Extract the [X, Y] coordinate from the center of the cell holding the provided text.  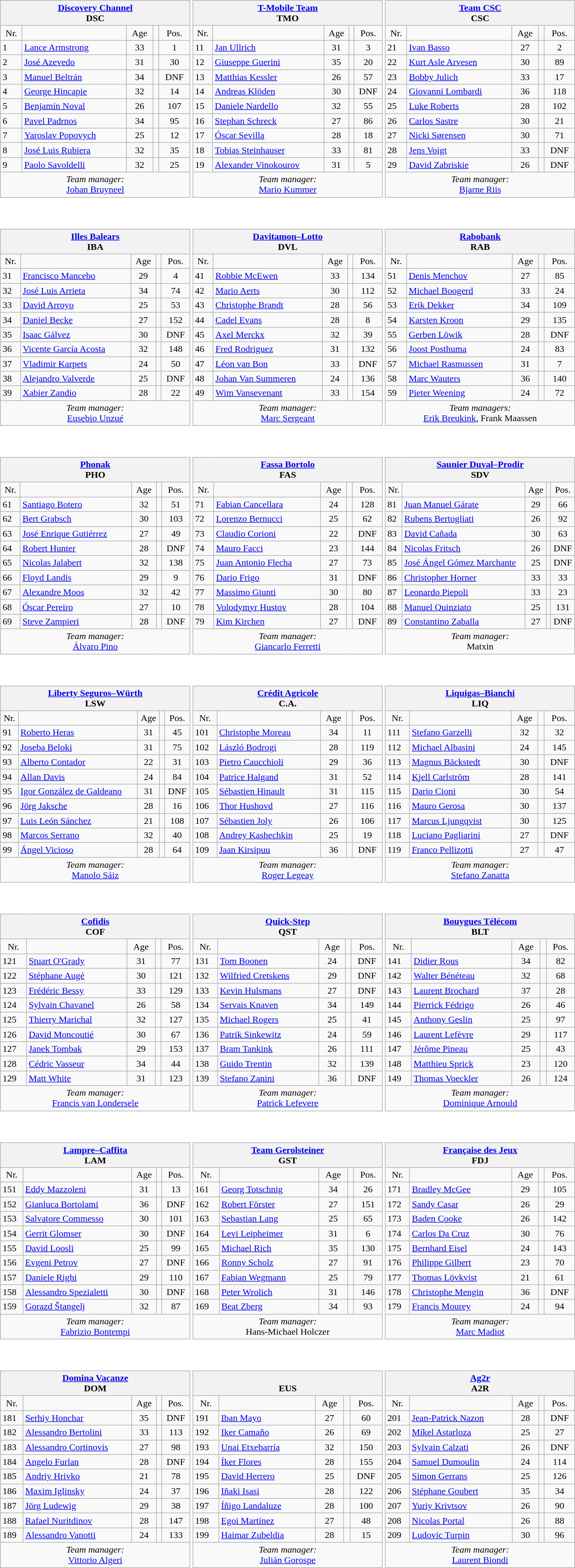
Michael Rasmussen [459, 364]
198 [206, 1520]
172 [397, 1204]
Yuriy Krivtsov [461, 1506]
Tobias Steinhauser [268, 150]
171 [397, 1190]
Francis Mourey [461, 1307]
Wilfried Cretskens [268, 976]
196 [206, 1491]
Baden Cooke [461, 1219]
Manuel Beltrán [74, 77]
Discovery Channel DSC [95, 13]
Laurent Lefèvre [461, 1034]
Iban Mayo [267, 1418]
Unai Etxebarría [267, 1447]
165 [206, 1248]
176 [397, 1263]
Bernhard Eisel [461, 1248]
Daniele Righi [77, 1277]
Íker Flores [267, 1462]
Mauro Facci [267, 548]
Vladimir Karpets [75, 364]
20 [368, 62]
José Ángel Gómez Marchante [464, 563]
130 [368, 1248]
Jaan Kirsipuu [269, 850]
206 [397, 1491]
Christopher Horner [464, 577]
Jean-Patrick Nazon [461, 1418]
José Luis Arrieta [75, 291]
Nicolas Portal [461, 1520]
Jan Ullrich [268, 47]
174 [397, 1233]
Míkel Astarloza [461, 1432]
Serhiy Honchar [77, 1418]
Lampre–Caffita LAM [95, 1155]
Rabobank RAB [480, 241]
Jens Voigt [459, 150]
Beat Zberg [269, 1307]
Team manager:Matxin [480, 641]
Francisco Mancebo [75, 276]
Team manager:Fabrizio Bontempi [95, 1327]
Denis Menchov [459, 276]
191 [206, 1418]
186 [12, 1491]
Andreas Klöden [268, 92]
166 [206, 1263]
Isaac Gálvez [75, 335]
178 [397, 1292]
Eddy Mazzoleni [77, 1190]
208 [397, 1520]
Joseba Beloki [78, 747]
177 [397, 1277]
David Zabriskie [459, 165]
Haimar Zubeldia [267, 1535]
Giovanni Lombardi [459, 92]
Fred Rodriguez [268, 349]
197 [206, 1506]
Wim Vansevenant [268, 393]
Nicolas Jalabert [76, 563]
José Luis Rubiera [74, 150]
Cofidis COF [95, 926]
167 [206, 1277]
194 [206, 1462]
Michael Rich [269, 1248]
David Arroyo [75, 305]
Guido Trentin [268, 1064]
Alexandre Moos [76, 592]
Alessandro Vanotti [77, 1535]
Team manager:Eusebio Unzué [95, 413]
Luis León Sánchez [78, 820]
157 [12, 1277]
Lorenzo Bernucci [267, 519]
202 [397, 1432]
Pietro Caucchioli [269, 762]
163 [206, 1219]
Cédric Vasseur [77, 1064]
Matt White [77, 1078]
José Azevedo [74, 62]
Ivan Basso [459, 47]
Kevin Hulsmans [268, 991]
Leonardo Piepoli [464, 592]
Kurt Asle Arvesen [459, 62]
Bobby Julich [459, 77]
Didier Rous [461, 961]
Michael Boogerd [459, 291]
Egoi Martínez [267, 1520]
Team Gerolsteiner GST [288, 1155]
Stephan Schreck [268, 121]
Patrice Halgand [269, 776]
Floyd Landis [76, 577]
192 [206, 1432]
Ronny Scholz [269, 1263]
Igor González de Galdeano [78, 791]
Iker Camaño [267, 1432]
Team manager:Francis van Londersele [95, 1098]
Team CSC CSC [480, 13]
Andriy Hrivko [77, 1476]
Franco Pellizotti [461, 850]
Team manager:Giancarlo Ferretti [288, 641]
Roberto Heras [78, 733]
140 [560, 378]
Matthias Kessler [268, 77]
Pavel Padrnos [74, 121]
Benjamín Noval [74, 106]
195 [206, 1476]
150 [366, 1447]
Quick-Step QST [288, 926]
Phonak PHO [95, 470]
Alexander Vinokourov [268, 165]
Gianluca Bortolami [77, 1204]
Matthieu Sprick [461, 1064]
Carlos Da Cruz [461, 1233]
Mauro Gerosa [461, 806]
Giuseppe Guerini [268, 62]
Team manager:Johan Bruyneel [95, 185]
Jörg Jaksche [78, 806]
Illes Balears IBA [95, 241]
Samuel Dumoulin [461, 1462]
Bram Tankink [268, 1049]
Team manager:Julián Gorospe [288, 1555]
Michael Rogers [268, 1020]
Liberty Seguros–Würth LSW [95, 698]
Fabian Wegmann [269, 1277]
Alberto Contador [78, 762]
Dario Frigo [267, 577]
Vicente García Acosta [75, 349]
Alessandro Spezialetti [77, 1292]
207 [397, 1506]
120 [561, 1064]
Levi Leipheimer [269, 1233]
159 [12, 1307]
Óscar Pereiro [76, 607]
Axel Merckx [268, 335]
Robert Förster [269, 1204]
Team manager:Manolo Sáiz [95, 870]
Gerrit Glomser [77, 1233]
10 [176, 607]
Carlos Sastre [459, 121]
Lance Armstrong [74, 47]
Pieter Weening [459, 393]
Sandy Casar [461, 1204]
Cadel Evans [268, 320]
Angelo Furlan [77, 1462]
Domina Vacanze DOM [95, 1384]
Marc Wauters [459, 378]
Bert Grabsch [76, 519]
Dario Cioni [461, 791]
Luke Roberts [459, 106]
Robert Hunter [76, 548]
Santiago Botero [76, 504]
David Herrero [267, 1476]
Constantino Zaballa [464, 621]
Liquigas–Bianchi LIQ [480, 698]
Sylvain Calzati [461, 1447]
Peter Wrolich [269, 1292]
Sébastien Hinault [269, 791]
169 [206, 1307]
EUS [288, 1384]
90 [559, 1506]
181 [12, 1418]
Janek Tombak [77, 1049]
205 [397, 1476]
Patrik Sinkewitz [268, 1034]
70 [560, 1263]
Mario Aerts [268, 291]
Volodymyr Hustov [267, 607]
Salvatore Commesso [77, 1219]
Alessandro Cortinovis [77, 1447]
David Moncoutié [77, 1034]
T-Mobile Team TMO [288, 13]
Georg Totschnig [269, 1190]
Alejandro Valverde [75, 378]
Team manager:Vittorio Algeri [95, 1555]
Saunier Duval–Prodir SDV [480, 470]
Claudio Corioni [267, 534]
Manuel Quinziato [464, 607]
Ag2r A2R [480, 1384]
Óscar Sevilla [268, 136]
Thierry Marichal [77, 1020]
Jérôme Pineau [461, 1049]
Íñigo Landaluze [267, 1506]
Yaroslav Popovych [74, 136]
Juan Antonio Flecha [267, 563]
Team manager:Hans-Michael Holczer [288, 1327]
164 [206, 1233]
Christophe Mengin [461, 1292]
Sébastien Joly [269, 820]
Steve Zampieri [76, 621]
Jörg Ludewig [77, 1506]
201 [397, 1418]
José Enrique Gutiérrez [76, 534]
Stuart O'Grady [77, 961]
199 [206, 1535]
Rafael Nuritdinov [77, 1520]
Laurent Brochard [461, 991]
Christophe Moreau [269, 733]
Iñaki Isasi [267, 1491]
Servais Knaven [268, 1005]
50 [176, 364]
Frédéric Bessy [77, 991]
Léon van Bon [268, 364]
Stéphane Augé [77, 976]
40 [177, 835]
Sylvain Chavanel [77, 1005]
209 [397, 1535]
Luciano Pagliarini [461, 835]
156 [12, 1263]
Paolo Savoldelli [74, 165]
Stefano Zanini [268, 1078]
Michael Albasini [461, 747]
175 [397, 1248]
Team manager:Patrick Lefevere [288, 1098]
100 [366, 1506]
Bradley McGee [461, 1190]
Ángel Vicioso [78, 850]
Team manager:Laurent Biondi [480, 1555]
Team manager:Marc Sergeant [288, 413]
110 [176, 1277]
203 [397, 1447]
Pierrick Fédrigo [461, 1005]
Team manager: Mario Kummer [288, 185]
Davitamon–Lotto DVL [288, 241]
Team manager:Bjarne Riis [480, 185]
193 [206, 1447]
Fassa Bortolo FAS [288, 470]
Magnus Bäckstedt [461, 762]
Crédit Agricole C.A. [288, 698]
Maxim Iglinsky [77, 1491]
Thor Hushovd [269, 806]
Christophe Brandt [268, 305]
Thomas Lövkvist [461, 1277]
David Cañada [464, 534]
Stefano Garzelli [461, 733]
Ludovic Turpin [461, 1535]
168 [206, 1292]
80 [367, 592]
Nicki Sørensen [459, 136]
Team manager:Dominique Arnould [480, 1098]
173 [397, 1219]
Robbie McEwen [268, 276]
60 [366, 1418]
George Hincapie [74, 92]
Anthony Geslin [461, 1020]
Sebastian Lang [269, 1219]
Team manager:Álvaro Pino [95, 641]
Team managers:Erik Breukink, Frank Maassen [480, 413]
Fabian Cancellara [267, 504]
188 [12, 1520]
Française des Jeux FDJ [480, 1155]
182 [12, 1432]
185 [12, 1476]
183 [12, 1447]
Andrey Kashechkin [269, 835]
Nicolas Fritsch [464, 548]
Kim Kirchen [267, 621]
Simon Gerrans [461, 1476]
Johan Van Summeren [268, 378]
204 [397, 1462]
Daniel Becke [75, 320]
184 [12, 1462]
Team manager:Stefano Zanatta [480, 870]
Evgeni Petrov [77, 1263]
László Bodrogi [269, 747]
187 [12, 1506]
Massimo Giunti [267, 592]
Philippe Gilbert [461, 1263]
Walter Bénéteau [461, 976]
189 [12, 1535]
179 [397, 1307]
161 [206, 1190]
Marcus Ljungqvist [461, 820]
Joost Posthuma [459, 349]
Bouygues Télécom BLT [480, 926]
Rubens Bertogliati [464, 519]
Allan Davis [78, 776]
Gerben Löwik [459, 335]
162 [206, 1204]
Alessandro Bertolini [77, 1432]
158 [12, 1292]
Erik Dekker [459, 305]
Karsten Kroon [459, 320]
Juan Manuel Gárate [464, 504]
David Loosli [77, 1248]
Xabier Zandio [75, 393]
Marcos Serrano [78, 835]
Thomas Voeckler [461, 1078]
Gorazd Štangelj [77, 1307]
Daniele Nardello [268, 106]
Team manager:Marc Madiot [480, 1327]
Team manager:Roger Legeay [288, 870]
Tom Boonen [268, 961]
Kjell Carlström [461, 776]
Stéphane Goubert [461, 1491]
